From the cell containing the given text, extract its center point as (X, Y) coordinate. 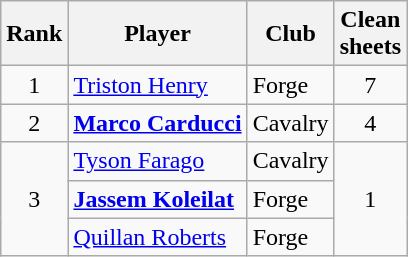
Marco Carducci (158, 123)
Tyson Farago (158, 161)
Club (290, 34)
Cleansheets (370, 34)
Quillan Roberts (158, 237)
4 (370, 123)
2 (34, 123)
7 (370, 85)
Triston Henry (158, 85)
Jassem Koleilat (158, 199)
3 (34, 199)
Player (158, 34)
Rank (34, 34)
